Detect which cell encompasses the target text, then output its (X, Y) center coordinate. 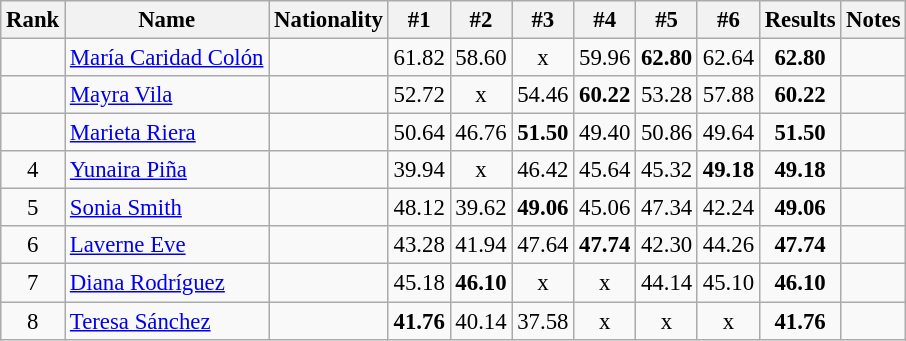
45.64 (605, 170)
47.34 (667, 208)
#1 (419, 20)
#6 (728, 20)
Teresa Sánchez (167, 321)
8 (33, 321)
52.72 (419, 95)
Diana Rodríguez (167, 283)
49.40 (605, 133)
49.64 (728, 133)
María Caridad Colón (167, 58)
37.58 (543, 321)
53.28 (667, 95)
41.94 (481, 245)
45.06 (605, 208)
39.94 (419, 170)
5 (33, 208)
6 (33, 245)
#3 (543, 20)
57.88 (728, 95)
48.12 (419, 208)
Name (167, 20)
Laverne Eve (167, 245)
42.30 (667, 245)
#2 (481, 20)
45.32 (667, 170)
45.10 (728, 283)
61.82 (419, 58)
40.14 (481, 321)
Nationality (328, 20)
4 (33, 170)
44.26 (728, 245)
#5 (667, 20)
Results (800, 20)
62.64 (728, 58)
50.64 (419, 133)
Marieta Riera (167, 133)
47.64 (543, 245)
44.14 (667, 283)
43.28 (419, 245)
39.62 (481, 208)
Yunaira Piña (167, 170)
50.86 (667, 133)
#4 (605, 20)
59.96 (605, 58)
Notes (874, 20)
46.42 (543, 170)
58.60 (481, 58)
7 (33, 283)
Rank (33, 20)
46.76 (481, 133)
Sonia Smith (167, 208)
54.46 (543, 95)
42.24 (728, 208)
45.18 (419, 283)
Mayra Vila (167, 95)
